Extract the [x, y] coordinate from the center of the cell holding the provided text.  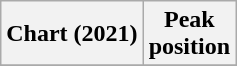
Peakposition [189, 34]
Chart (2021) [72, 34]
